For the text-containing cell, return its midpoint in [X, Y] coordinate format. 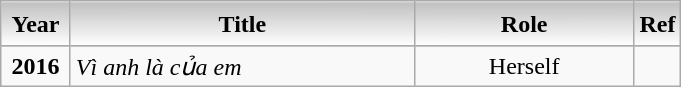
Role [524, 24]
Vì anh là của em [242, 66]
Herself [524, 66]
2016 [36, 66]
Ref [658, 24]
Year [36, 24]
Title [242, 24]
